Pinpoint the cell where the given text exists, returning its (x, y) midpoint coordinate. 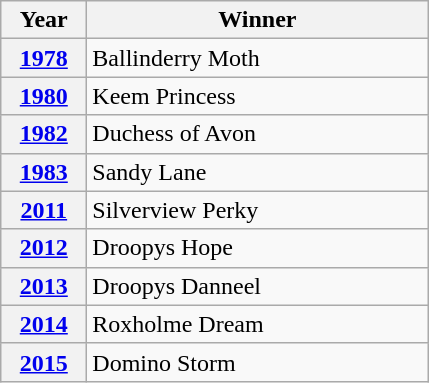
2014 (44, 324)
Droopys Hope (258, 248)
Ballinderry Moth (258, 58)
1982 (44, 134)
1978 (44, 58)
Keem Princess (258, 96)
2015 (44, 362)
Duchess of Avon (258, 134)
2012 (44, 248)
1983 (44, 172)
1980 (44, 96)
2013 (44, 286)
Droopys Danneel (258, 286)
Roxholme Dream (258, 324)
Silverview Perky (258, 210)
2011 (44, 210)
Domino Storm (258, 362)
Sandy Lane (258, 172)
Winner (258, 20)
Year (44, 20)
